Return (x, y) of the center of cell containing provided text 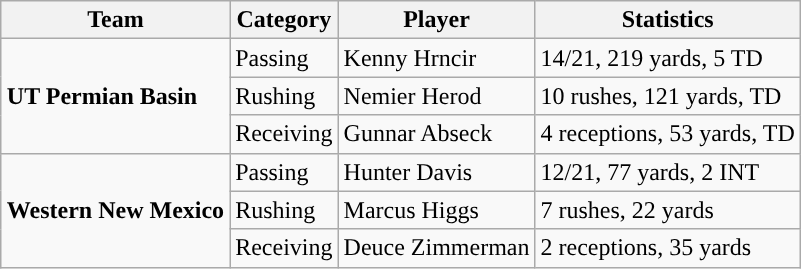
Statistics (668, 20)
4 receptions, 53 yards, TD (668, 134)
10 rushes, 121 yards, TD (668, 96)
Western New Mexico (115, 210)
Category (284, 20)
Kenny Hrncir (436, 58)
Deuce Zimmerman (436, 248)
7 rushes, 22 yards (668, 210)
Marcus Higgs (436, 210)
UT Permian Basin (115, 96)
Hunter Davis (436, 172)
Gunnar Abseck (436, 134)
12/21, 77 yards, 2 INT (668, 172)
14/21, 219 yards, 5 TD (668, 58)
Team (115, 20)
Nemier Herod (436, 96)
2 receptions, 35 yards (668, 248)
Player (436, 20)
